Detect which cell encompasses the target text, then output its (x, y) center coordinate. 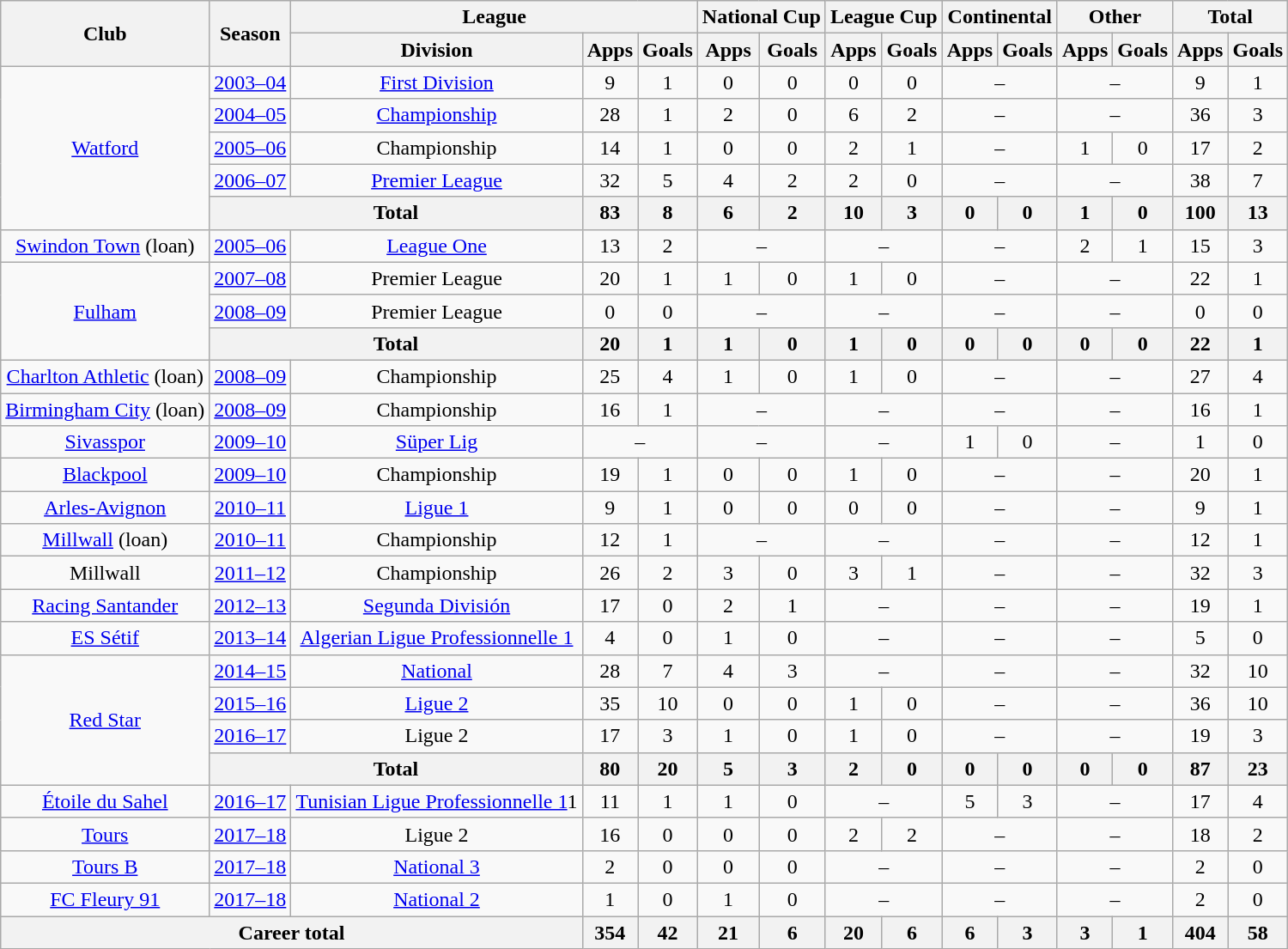
Birmingham City (loan) (105, 410)
Tours (105, 834)
2013–14 (251, 638)
404 (1200, 932)
2014–15 (251, 671)
Watford (105, 148)
Tours B (105, 867)
National (436, 671)
23 (1258, 769)
100 (1200, 213)
National Cup (761, 17)
38 (1200, 180)
26 (610, 573)
Arles-Avignon (105, 508)
Algerian Ligue Professionnelle 1 (436, 638)
Millwall (loan) (105, 540)
35 (610, 703)
18 (1200, 834)
National 2 (436, 899)
National 3 (436, 867)
Racing Santander (105, 605)
Ligue 1 (436, 508)
Tunisian Ligue Professionnelle 11 (436, 801)
2012–13 (251, 605)
Division (436, 50)
First Division (436, 82)
Blackpool (105, 475)
Millwall (105, 573)
2015–16 (251, 703)
Segunda División (436, 605)
Career total (292, 932)
11 (610, 801)
21 (728, 932)
58 (1258, 932)
ES Sétif (105, 638)
Club (105, 33)
Süper Lig (436, 442)
15 (1200, 246)
25 (610, 376)
League Cup (884, 17)
2011–12 (251, 573)
2006–07 (251, 180)
Red Star (105, 720)
League One (436, 246)
Other (1115, 17)
8 (668, 213)
Étoile du Sahel (105, 801)
27 (1200, 376)
42 (668, 932)
FC Fleury 91 (105, 899)
Swindon Town (loan) (105, 246)
Charlton Athletic (loan) (105, 376)
80 (610, 769)
2003–04 (251, 82)
Fulham (105, 311)
83 (610, 213)
Season (251, 33)
14 (610, 148)
Continental (999, 17)
2007–08 (251, 278)
Sivasspor (105, 442)
2004–05 (251, 115)
League (495, 17)
87 (1200, 769)
354 (610, 932)
